Search for the cell housing the specified text and yield its [X, Y] center coordinate. 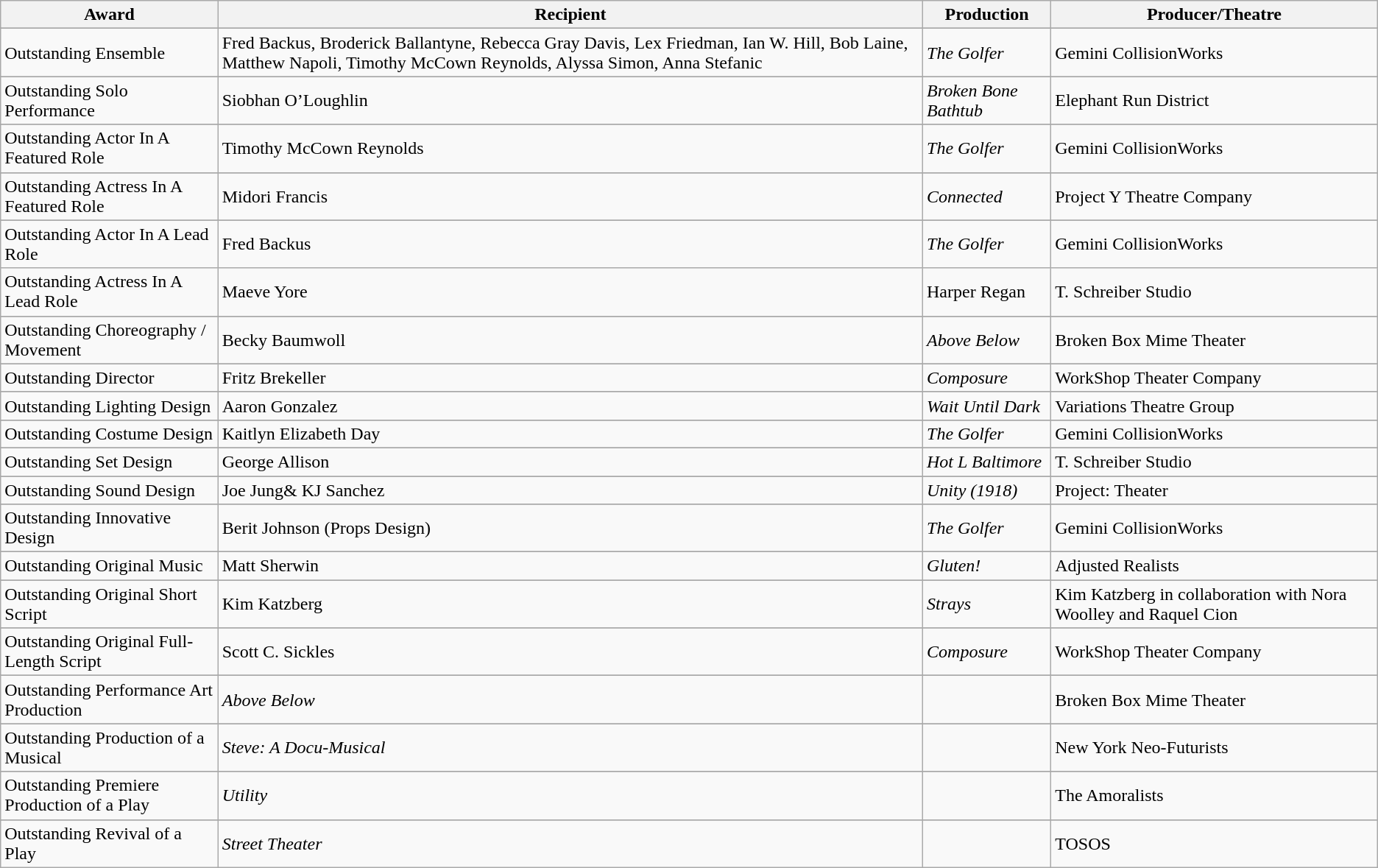
Outstanding Sound Design [109, 490]
Joe Jung& KJ Sanchez [570, 490]
Aaron Gonzalez [570, 406]
New York Neo-Futurists [1215, 748]
Variations Theatre Group [1215, 406]
TOSOS [1215, 844]
Strays [987, 604]
Producer/Theatre [1215, 15]
Outstanding Original Full-Length Script [109, 652]
Elephant Run District [1215, 100]
Becky Baumwoll [570, 340]
Hot L Baltimore [987, 462]
Adjusted Realists [1215, 566]
Project: Theater [1215, 490]
Outstanding Set Design [109, 462]
Outstanding Choreography / Movement [109, 340]
Outstanding Original Music [109, 566]
Outstanding Actress In A Featured Role [109, 196]
Kim Katzberg [570, 604]
Street Theater [570, 844]
Outstanding Production of a Musical [109, 748]
Outstanding Director [109, 378]
Midori Francis [570, 196]
Kaitlyn Elizabeth Day [570, 434]
Outstanding Solo Performance [109, 100]
Scott C. Sickles [570, 652]
Outstanding Costume Design [109, 434]
Outstanding Performance Art Production [109, 699]
Outstanding Original Short Script [109, 604]
Outstanding Actress In A Lead Role [109, 292]
Steve: A Docu-Musical [570, 748]
The Amoralists [1215, 795]
Outstanding Ensemble [109, 53]
Kim Katzberg in collaboration with Nora Woolley and Raquel Cion [1215, 604]
Gluten! [987, 566]
Fritz Brekeller [570, 378]
Fred Backus [570, 244]
Outstanding Actor In A Lead Role [109, 244]
Siobhan O’Loughlin [570, 100]
Outstanding Actor In A Featured Role [109, 149]
Outstanding Revival of a Play [109, 844]
Outstanding Lighting Design [109, 406]
Berit Johnson (Props Design) [570, 529]
Outstanding Innovative Design [109, 529]
Project Y Theatre Company [1215, 196]
George Allison [570, 462]
Maeve Yore [570, 292]
Harper Regan [987, 292]
Recipient [570, 15]
Matt Sherwin [570, 566]
Unity (1918) [987, 490]
Broken Bone Bathtub [987, 100]
Award [109, 15]
Utility [570, 795]
Wait Until Dark [987, 406]
Outstanding Premiere Production of a Play [109, 795]
Production [987, 15]
Timothy McCown Reynolds [570, 149]
Connected [987, 196]
